From the cell containing the given text, extract its center point as (X, Y) coordinate. 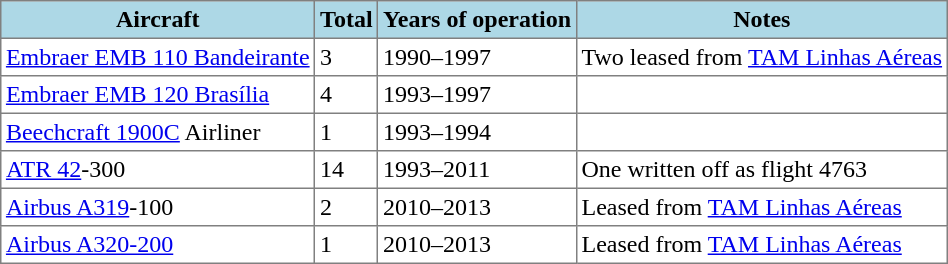
Total (346, 20)
4 (346, 95)
Airbus A320-200 (158, 245)
Beechcraft 1900C Airliner (158, 132)
1990–1997 (477, 57)
1993–2011 (477, 170)
1993–1994 (477, 132)
Airbus A319-100 (158, 207)
3 (346, 57)
2 (346, 207)
Notes (762, 20)
Aircraft (158, 20)
1993–1997 (477, 95)
Two leased from TAM Linhas Aéreas (762, 57)
ATR 42-300 (158, 170)
14 (346, 170)
One written off as flight 4763 (762, 170)
Embraer EMB 110 Bandeirante (158, 57)
Years of operation (477, 20)
Embraer EMB 120 Brasília (158, 95)
